Determine the [X, Y] coordinate at the center of the cell enclosing the given text.  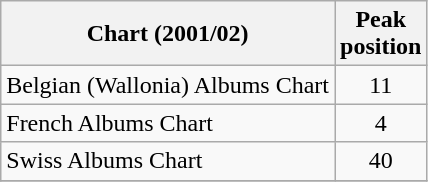
French Albums Chart [168, 123]
11 [380, 85]
4 [380, 123]
Chart (2001/02) [168, 34]
Peakposition [380, 34]
Swiss Albums Chart [168, 161]
40 [380, 161]
Belgian (Wallonia) Albums Chart [168, 85]
